Detect which cell encompasses the target text, then output its [X, Y] center coordinate. 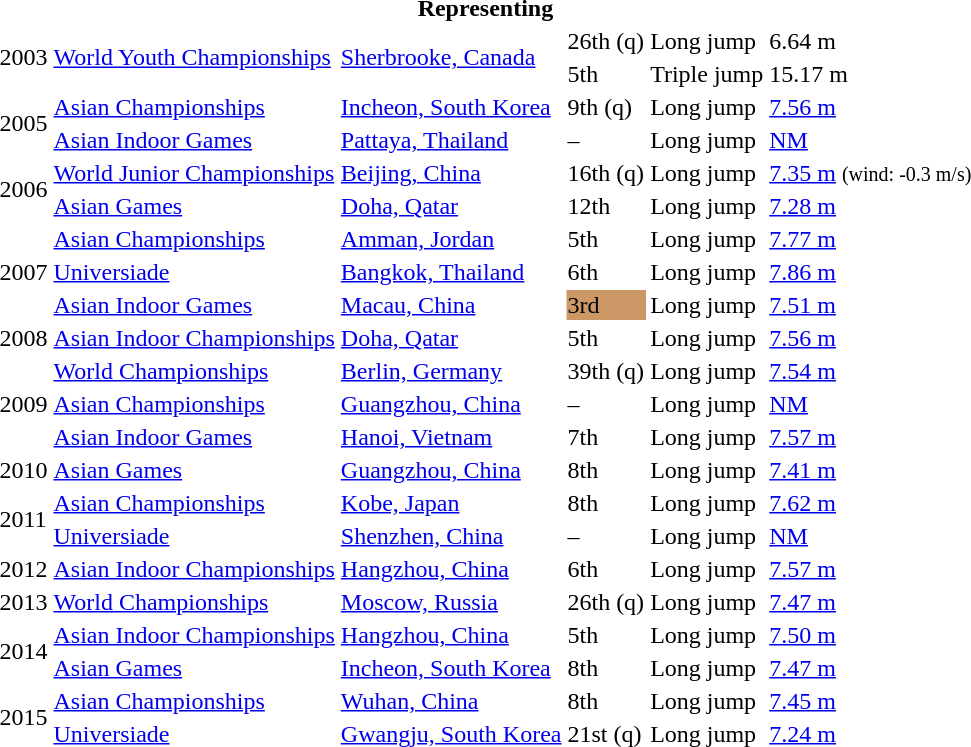
9th (q) [606, 107]
Berlin, Germany [451, 371]
Macau, China [451, 305]
Amman, Jordan [451, 239]
Bangkok, Thailand [451, 272]
World Junior Championships [194, 173]
7th [606, 437]
Wuhan, China [451, 701]
Beijing, China [451, 173]
Moscow, Russia [451, 602]
Shenzhen, China [451, 536]
Kobe, Japan [451, 503]
World Youth Championships [194, 58]
12th [606, 206]
3rd [606, 305]
39th (q) [606, 371]
16th (q) [606, 173]
Hanoi, Vietnam [451, 437]
Sherbrooke, Canada [451, 58]
Pattaya, Thailand [451, 140]
Triple jump [707, 74]
